From the cell containing the given text, extract its center point as [X, Y] coordinate. 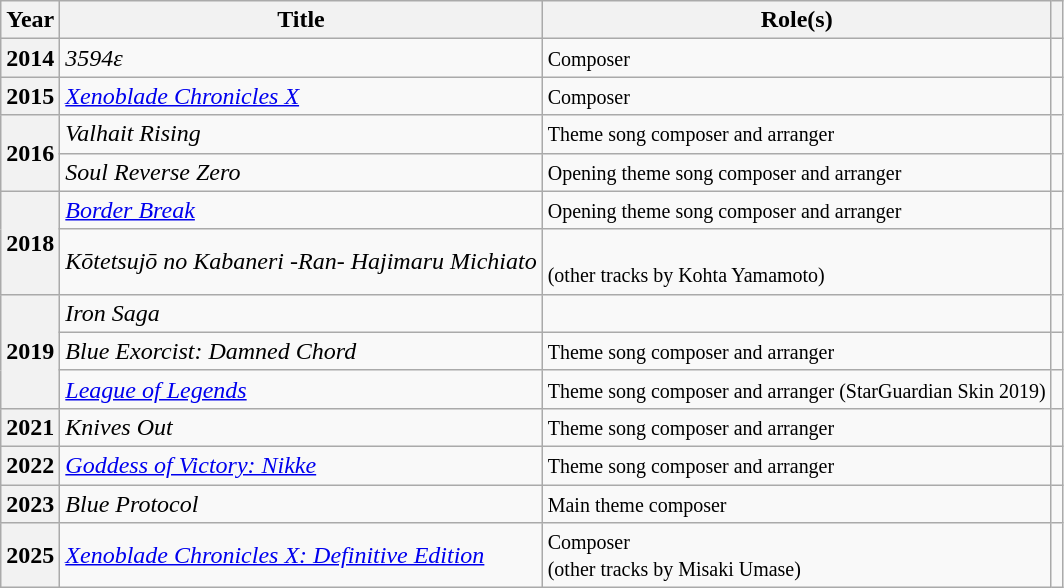
(other tracks by Kohta Yamamoto) [796, 262]
2015 [30, 96]
3594ε [301, 58]
Xenoblade Chronicles X [301, 96]
2018 [30, 242]
Role(s) [796, 20]
2025 [30, 556]
2021 [30, 427]
League of Legends [301, 389]
2014 [30, 58]
Blue Exorcist: Damned Chord [301, 351]
Kōtetsujō no Kabaneri -Ran- Hajimaru Michiato [301, 262]
2023 [30, 503]
Theme song composer and arranger (StarGuardian Skin 2019) [796, 389]
Iron Saga [301, 313]
Xenoblade Chronicles X: Definitive Edition [301, 556]
Valhait Rising [301, 134]
Knives Out [301, 427]
Year [30, 20]
Border Break [301, 210]
Composer (other tracks by Misaki Umase) [796, 556]
2019 [30, 351]
Goddess of Victory: Nikke [301, 465]
Soul Reverse Zero [301, 172]
Blue Protocol [301, 503]
2016 [30, 153]
Main theme composer [796, 503]
Title [301, 20]
2022 [30, 465]
